Provide the [X, Y] coordinate of the cell's center where the given text is located.  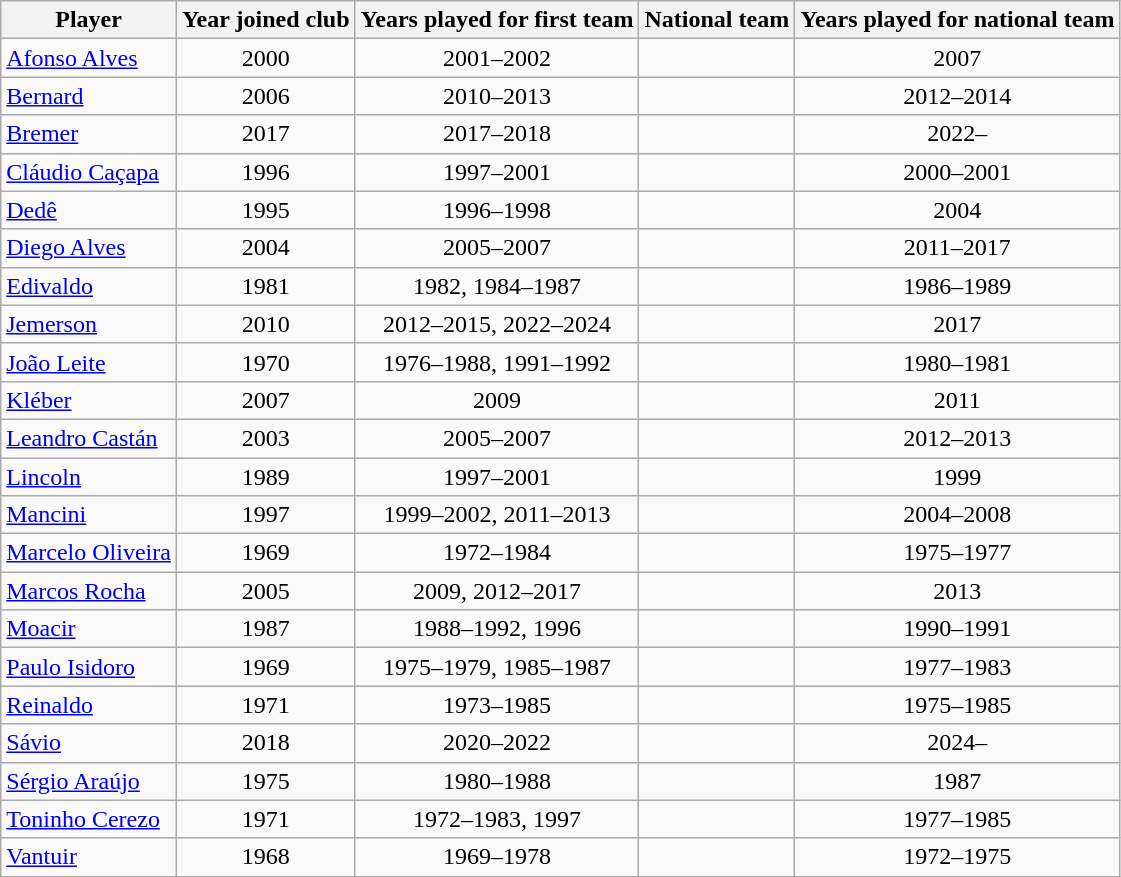
Mancini [89, 515]
2012–2013 [958, 438]
2006 [266, 96]
Sérgio Araújo [89, 781]
Cláudio Caçapa [89, 172]
2001–2002 [497, 58]
Toninho Cerezo [89, 819]
2000–2001 [958, 172]
Vantuir [89, 857]
1968 [266, 857]
1982, 1984–1987 [497, 286]
2017–2018 [497, 134]
2018 [266, 743]
Marcelo Oliveira [89, 553]
2022– [958, 134]
Afonso Alves [89, 58]
1973–1985 [497, 705]
2003 [266, 438]
Edivaldo [89, 286]
1972–1983, 1997 [497, 819]
2009, 2012–2017 [497, 591]
1980–1981 [958, 362]
1988–1992, 1996 [497, 629]
Dedê [89, 210]
2012–2014 [958, 96]
Years played for first team [497, 20]
1981 [266, 286]
Lincoln [89, 477]
1999 [958, 477]
2005 [266, 591]
1972–1984 [497, 553]
1989 [266, 477]
1977–1985 [958, 819]
Moacir [89, 629]
1975 [266, 781]
1990–1991 [958, 629]
2012–2015, 2022–2024 [497, 324]
2009 [497, 400]
1999–2002, 2011–2013 [497, 515]
2010–2013 [497, 96]
2004–2008 [958, 515]
1975–1985 [958, 705]
1969–1978 [497, 857]
2024– [958, 743]
National team [717, 20]
Marcos Rocha [89, 591]
Kléber [89, 400]
Paulo Isidoro [89, 667]
Reinaldo [89, 705]
Player [89, 20]
1970 [266, 362]
2011–2017 [958, 248]
2013 [958, 591]
Bernard [89, 96]
1980–1988 [497, 781]
Sávio [89, 743]
1995 [266, 210]
1997 [266, 515]
Leandro Castán [89, 438]
1975–1977 [958, 553]
João Leite [89, 362]
2010 [266, 324]
2011 [958, 400]
1996 [266, 172]
Year joined club [266, 20]
1975–1979, 1985–1987 [497, 667]
Diego Alves [89, 248]
1972–1975 [958, 857]
Bremer [89, 134]
Jemerson [89, 324]
2020–2022 [497, 743]
Years played for national team [958, 20]
1976–1988, 1991–1992 [497, 362]
1986–1989 [958, 286]
1977–1983 [958, 667]
1996–1998 [497, 210]
2000 [266, 58]
